Return the (X, Y) coordinate for the center point of the cell that contains the specified text.  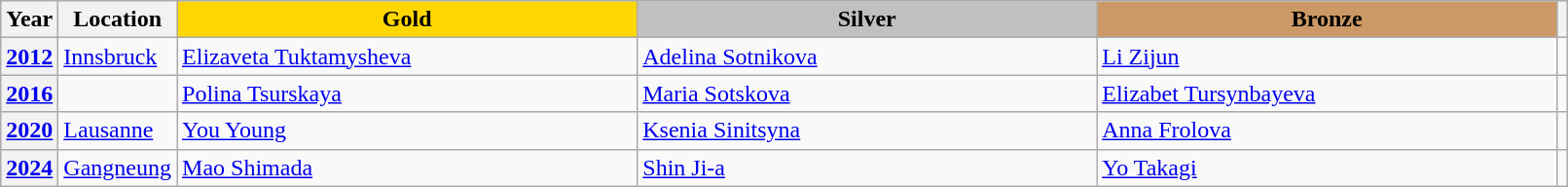
Year (29, 19)
You Young (407, 131)
Polina Tsurskaya (407, 93)
Adelina Sotnikova (867, 56)
Mao Shimada (407, 168)
2020 (29, 131)
Gold (407, 19)
Maria Sotskova (867, 93)
Ksenia Sinitsyna (867, 131)
Li Zijun (1328, 56)
Lausanne (118, 131)
2012 (29, 56)
Anna Frolova (1328, 131)
Silver (867, 19)
2024 (29, 168)
Elizaveta Tuktamysheva (407, 56)
Elizabet Tursynbayeva (1328, 93)
Location (118, 19)
2016 (29, 93)
Innsbruck (118, 56)
Bronze (1328, 19)
Shin Ji-a (867, 168)
Yo Takagi (1328, 168)
Gangneung (118, 168)
